Find where the given text appears and provide that cell's center as (x, y) coordinate. 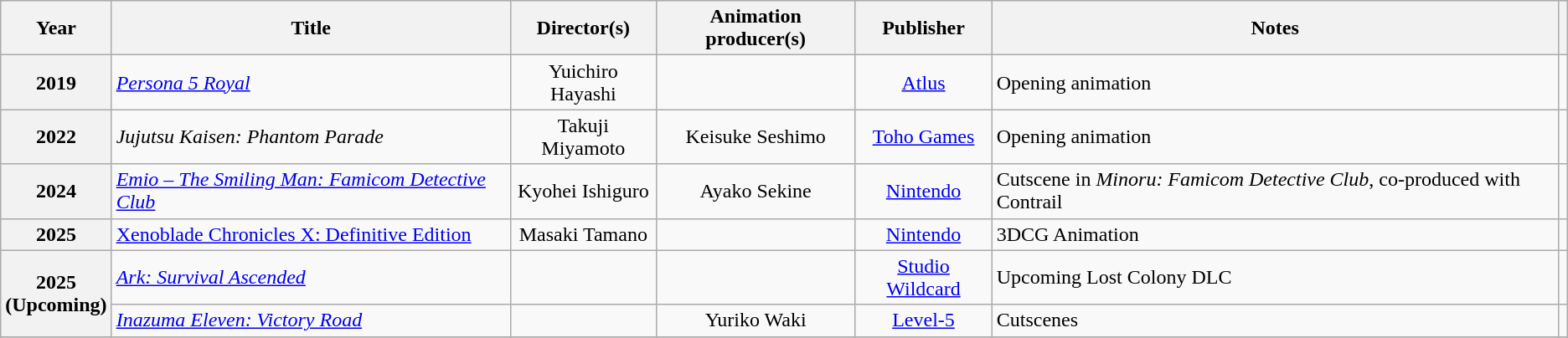
2024 (56, 191)
Cutscene in Minoru: Famicom Detective Club, co-produced with Contrail (1275, 191)
Ark: Survival Ascended (311, 278)
Title (311, 28)
Keisuke Seshimo (756, 137)
2022 (56, 137)
Emio – The Smiling Man: Famicom Detective Club (311, 191)
Director(s) (583, 28)
Atlus (923, 82)
Publisher (923, 28)
2019 (56, 82)
2025 (56, 234)
Kyohei Ishiguro (583, 191)
Upcoming Lost Colony DLC (1275, 278)
Cutscenes (1275, 320)
Masaki Tamano (583, 234)
Yuriko Waki (756, 320)
Yuichiro Hayashi (583, 82)
Xenoblade Chronicles X: Definitive Edition (311, 234)
2025 (Upcoming) (56, 293)
Jujutsu Kaisen: Phantom Parade (311, 137)
Animation producer(s) (756, 28)
Takuji Miyamoto (583, 137)
Year (56, 28)
Studio Wildcard (923, 278)
Level-5 (923, 320)
Ayako Sekine (756, 191)
Toho Games (923, 137)
Inazuma Eleven: Victory Road (311, 320)
3DCG Animation (1275, 234)
Persona 5 Royal (311, 82)
Notes (1275, 28)
